From the cell containing the given text, extract its center point as (x, y) coordinate. 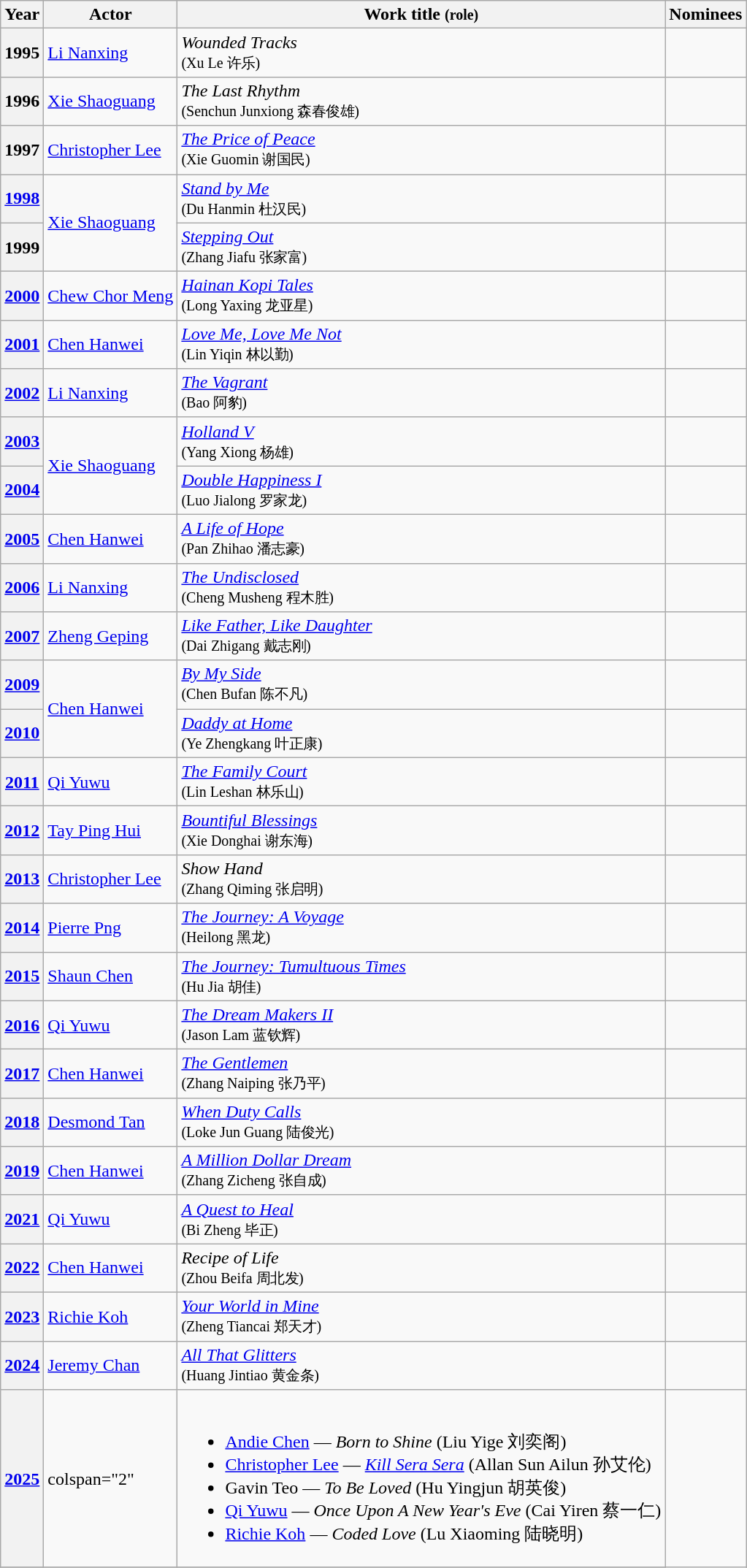
The Dream Makers II(Jason Lam 蓝钦辉) (421, 1025)
Zheng Geping (111, 637)
2016 (22, 1025)
2006 (22, 587)
Your World in Mine(Zheng Tiancai 郑天才) (421, 1316)
By My Side (Chen Bufan 陈不凡) (421, 685)
Year (22, 15)
2003 (22, 441)
All That Glitters (Huang Jintiao 黄金条) (421, 1366)
When Duty Calls (Loke Jun Guang 陆俊光) (421, 1122)
Shaun Chen (111, 977)
2007 (22, 637)
Nominees (705, 15)
The Journey: A Voyage(Heilong 黑龙) (421, 928)
2022 (22, 1268)
A Life of Hope(Pan Zhihao 潘志豪) (421, 539)
2004 (22, 491)
Daddy at Home (Ye Zhengkang 叶正康) (421, 733)
Desmond Tan (111, 1122)
Jeremy Chan (111, 1366)
Work title (role) (421, 15)
The Gentlemen (Zhang Naiping 张乃平) (421, 1074)
A Quest to Heal(Bi Zheng 毕正) (421, 1220)
The Last Rhythm(Senchun Junxiong 森春俊雄) (421, 101)
Hainan Kopi Tales(Long Yaxing 龙亚星) (421, 297)
2002 (22, 393)
The Family Court(Lin Leshan 林乐山) (421, 781)
Chew Chor Meng (111, 297)
Recipe of Life(Zhou Beifa 周北发) (421, 1268)
Love Me, Love Me Not(Lin Yiqin 林以勤) (421, 345)
Double Happiness I (Luo Jialong 罗家龙) (421, 491)
2018 (22, 1122)
2013 (22, 879)
Bountiful Blessings (Xie Donghai 谢东海) (421, 831)
2019 (22, 1171)
Show Hand (Zhang Qiming 张启明) (421, 879)
2025 (22, 1479)
2017 (22, 1074)
The Journey: Tumultuous Times(Hu Jia 胡佳) (421, 977)
1996 (22, 101)
2012 (22, 831)
The Vagrant (Bao 阿豹) (421, 393)
Stepping Out (Zhang Jiafu 张家富) (421, 247)
2010 (22, 733)
2000 (22, 297)
Pierre Png (111, 928)
2011 (22, 781)
Wounded Tracks(Xu Le 许乐) (421, 53)
Like Father, Like Daughter(Dai Zhigang 戴志刚) (421, 637)
A Million Dollar Dream (Zhang Zicheng 张自成) (421, 1171)
Tay Ping Hui (111, 831)
2024 (22, 1366)
2014 (22, 928)
2001 (22, 345)
The Undisclosed (Cheng Musheng 程木胜) (421, 587)
2009 (22, 685)
1997 (22, 150)
2023 (22, 1316)
1999 (22, 247)
Richie Koh (111, 1316)
Stand by Me(Du Hanmin 杜汉民) (421, 199)
1995 (22, 53)
colspan="2" (111, 1479)
2015 (22, 977)
Actor (111, 15)
1998 (22, 199)
Holland V(Yang Xiong 杨雄) (421, 441)
2005 (22, 539)
2021 (22, 1220)
The Price of Peace(Xie Guomin 谢国民) (421, 150)
